For the text-containing cell, return its midpoint in (x, y) coordinate format. 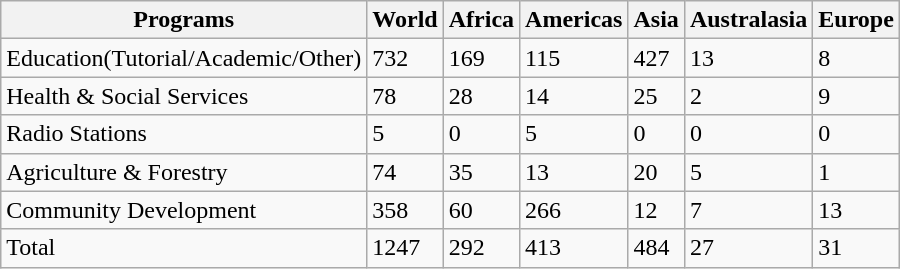
7 (748, 210)
78 (405, 96)
28 (481, 96)
35 (481, 172)
732 (405, 58)
413 (574, 248)
27 (748, 248)
14 (574, 96)
1247 (405, 248)
Australasia (748, 20)
Health & Social Services (184, 96)
31 (856, 248)
266 (574, 210)
60 (481, 210)
Africa (481, 20)
358 (405, 210)
8 (856, 58)
Radio Stations (184, 134)
Education(Tutorial/Academic/Other) (184, 58)
74 (405, 172)
Community Development (184, 210)
9 (856, 96)
Europe (856, 20)
1 (856, 172)
169 (481, 58)
Asia (656, 20)
World (405, 20)
Americas (574, 20)
427 (656, 58)
Agriculture & Forestry (184, 172)
115 (574, 58)
484 (656, 248)
Programs (184, 20)
Total (184, 248)
20 (656, 172)
2 (748, 96)
292 (481, 248)
25 (656, 96)
12 (656, 210)
